Determine the [x, y] coordinate at the center of the cell enclosing the given text.  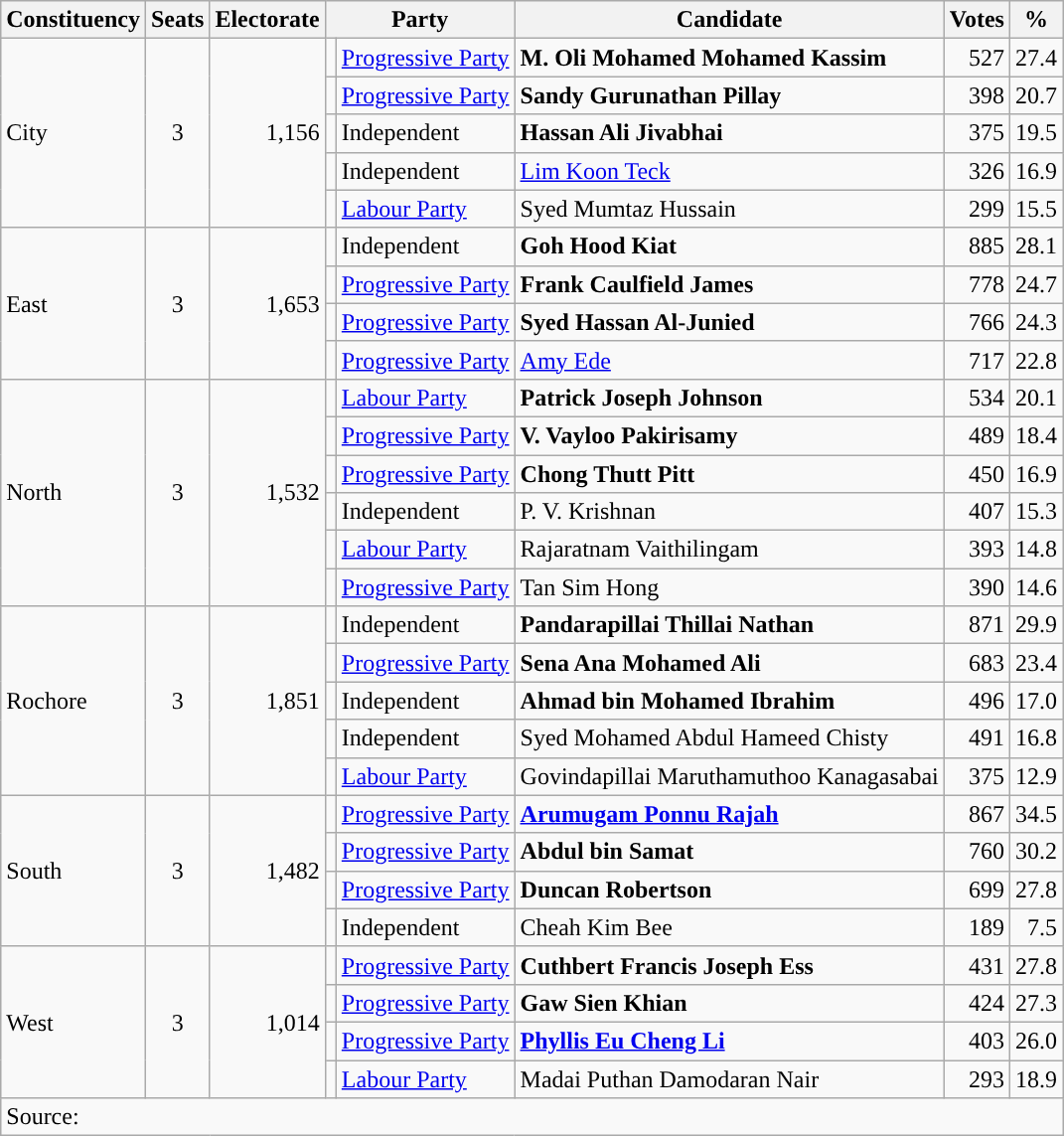
491 [977, 738]
Electorate [267, 20]
293 [977, 1078]
Syed Mohamed Abdul Hameed Chisty [729, 738]
403 [977, 1041]
Party [419, 20]
P. V. Krishnan [729, 512]
Duncan Robertson [729, 890]
South [74, 871]
760 [977, 852]
34.5 [1035, 814]
Frank Caulfield James [729, 284]
7.5 [1035, 927]
407 [977, 512]
14.8 [1035, 550]
19.5 [1035, 133]
Chong Thutt Pitt [729, 474]
189 [977, 927]
424 [977, 1003]
26.0 [1035, 1041]
Rochore [74, 701]
1,156 [267, 133]
15.5 [1035, 209]
Goh Hood Kiat [729, 246]
Ahmad bin Mohamed Ibrahim [729, 701]
West [74, 1022]
299 [977, 209]
27.3 [1035, 1003]
Sena Ana Mohamed Ali [729, 663]
527 [977, 58]
12.9 [1035, 776]
778 [977, 284]
Pandarapillai Thillai Nathan [729, 625]
Candidate [729, 20]
V. Vayloo Pakirisamy [729, 435]
885 [977, 246]
North [74, 492]
867 [977, 814]
Phyllis Eu Cheng Li [729, 1041]
717 [977, 360]
24.7 [1035, 284]
27.4 [1035, 58]
534 [977, 398]
1,014 [267, 1022]
18.4 [1035, 435]
Syed Hassan Al-Junied [729, 322]
Syed Mumtaz Hussain [729, 209]
Gaw Sien Khian [729, 1003]
489 [977, 435]
1,851 [267, 701]
Votes [977, 20]
29.9 [1035, 625]
Tan Sim Hong [729, 587]
16.8 [1035, 738]
390 [977, 587]
Hassan Ali Jivabhai [729, 133]
22.8 [1035, 360]
Source: [532, 1117]
17.0 [1035, 701]
Patrick Joseph Johnson [729, 398]
20.7 [1035, 95]
1,532 [267, 492]
30.2 [1035, 852]
28.1 [1035, 246]
Govindapillai Maruthamuthoo Kanagasabai [729, 776]
Madai Puthan Damodaran Nair [729, 1078]
496 [977, 701]
24.3 [1035, 322]
East [74, 303]
Cheah Kim Bee [729, 927]
M. Oli Mohamed Mohamed Kassim [729, 58]
871 [977, 625]
Abdul bin Samat [729, 852]
Cuthbert Francis Joseph Ess [729, 965]
450 [977, 474]
326 [977, 171]
398 [977, 95]
Sandy Gurunathan Pillay [729, 95]
Rajaratnam Vaithilingam [729, 550]
18.9 [1035, 1078]
393 [977, 550]
Lim Koon Teck [729, 171]
% [1035, 20]
14.6 [1035, 587]
431 [977, 965]
20.1 [1035, 398]
15.3 [1035, 512]
Amy Ede [729, 360]
Constituency [74, 20]
699 [977, 890]
683 [977, 663]
1,482 [267, 871]
City [74, 133]
766 [977, 322]
Seats [177, 20]
Arumugam Ponnu Rajah [729, 814]
23.4 [1035, 663]
1,653 [267, 303]
